Return the (x, y) coordinate for the center point of the cell that contains the specified text.  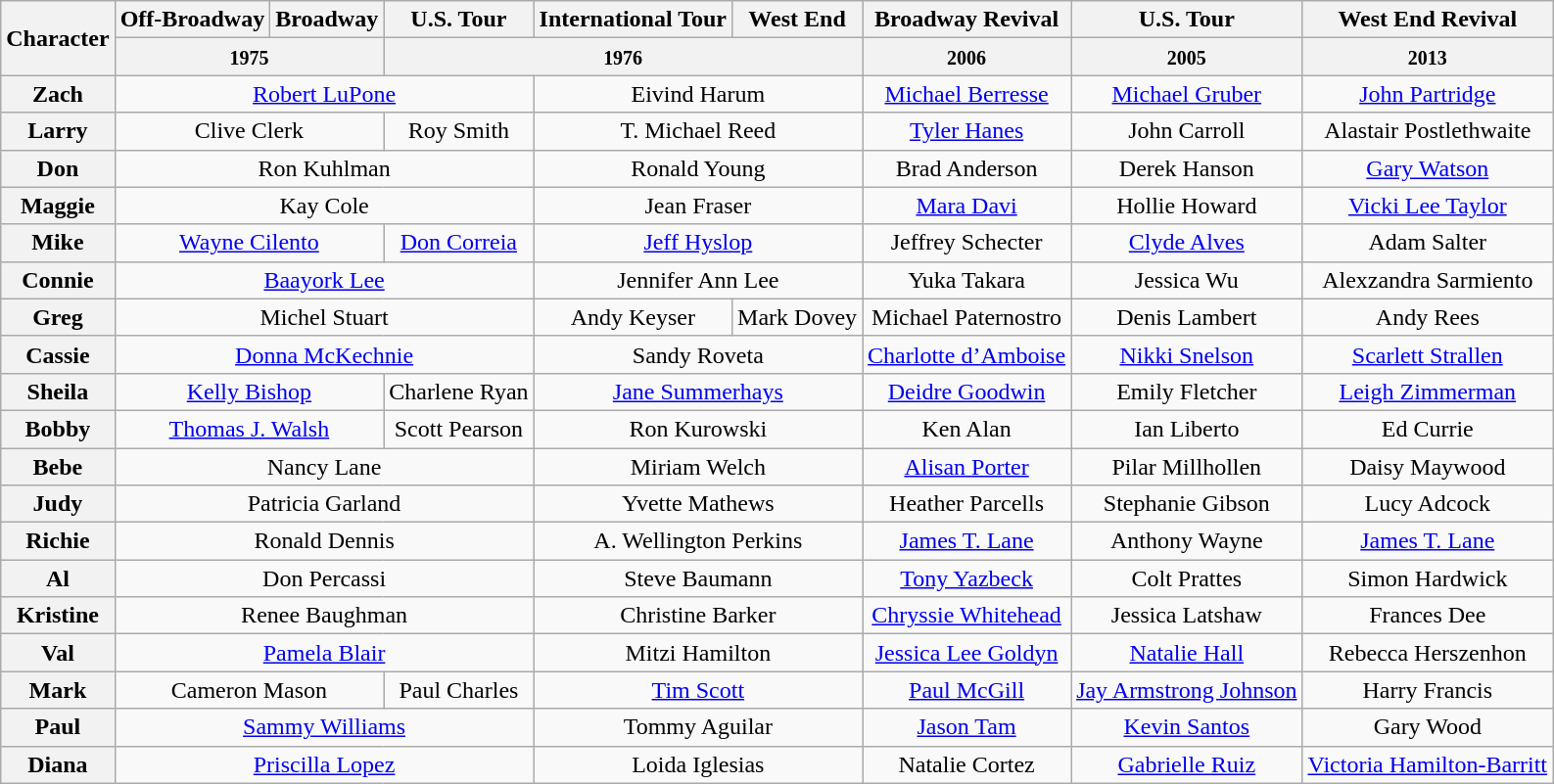
Derek Hanson (1187, 168)
Jean Fraser (697, 206)
Anthony Wayne (1187, 541)
Ian Liberto (1187, 429)
Broadway Revival (967, 20)
Jeffrey Schecter (967, 243)
Colt Prattes (1187, 578)
Val (58, 653)
Alastair Postlethwaite (1428, 131)
Broadway (327, 20)
Chryssie Whitehead (967, 616)
Mike (58, 243)
Charlene Ryan (458, 392)
1975 (249, 57)
Larry (58, 131)
Roy Smith (458, 131)
Brad Anderson (967, 168)
John Carroll (1187, 131)
Off-Broadway (192, 20)
Zach (58, 94)
Ron Kuhlman (324, 168)
Ron Kurowski (697, 429)
Lucy Adcock (1428, 504)
Daisy Maywood (1428, 467)
Richie (58, 541)
Leigh Zimmerman (1428, 392)
Adam Salter (1428, 243)
Thomas J. Walsh (249, 429)
Mark (58, 690)
Michael Berresse (967, 94)
Michael Paternostro (967, 317)
Paul Charles (458, 690)
Rebecca Herszenhon (1428, 653)
Al (58, 578)
Gabrielle Ruiz (1187, 764)
Clyde Alves (1187, 243)
Jessica Lee Goldyn (967, 653)
Ed Currie (1428, 429)
Mitzi Hamilton (697, 653)
Character (58, 38)
A. Wellington Perkins (697, 541)
Deidre Goodwin (967, 392)
Kelly Bishop (249, 392)
Heather Parcells (967, 504)
Tyler Hanes (967, 131)
Yuka Takara (967, 280)
Wayne Cilento (249, 243)
Denis Lambert (1187, 317)
Sheila (58, 392)
Vicki Lee Taylor (1428, 206)
Alexzandra Sarmiento (1428, 280)
Ronald Young (697, 168)
Diana (58, 764)
West End (797, 20)
Jeff Hyslop (697, 243)
Mark Dovey (797, 317)
Baayork Lee (324, 280)
Jessica Latshaw (1187, 616)
Ronald Dennis (324, 541)
Andy Rees (1428, 317)
Priscilla Lopez (324, 764)
Sandy Roveta (697, 354)
Scarlett Strallen (1428, 354)
Bobby (58, 429)
Jay Armstrong Johnson (1187, 690)
Greg (58, 317)
Tony Yazbeck (967, 578)
Eivind Harum (697, 94)
Yvette Mathews (697, 504)
1976 (623, 57)
Mara Davi (967, 206)
Patricia Garland (324, 504)
Steve Baumann (697, 578)
Tim Scott (697, 690)
Frances Dee (1428, 616)
Alisan Porter (967, 467)
Clive Clerk (249, 131)
Bebe (58, 467)
Paul (58, 727)
Paul McGill (967, 690)
Kristine (58, 616)
Sammy Williams (324, 727)
2013 (1428, 57)
Kay Cole (324, 206)
Jason Tam (967, 727)
Jennifer Ann Lee (697, 280)
Maggie (58, 206)
Cameron Mason (249, 690)
Scott Pearson (458, 429)
Christine Barker (697, 616)
Hollie Howard (1187, 206)
Natalie Hall (1187, 653)
Robert LuPone (324, 94)
Tommy Aguilar (697, 727)
Pamela Blair (324, 653)
Loida Iglesias (697, 764)
West End Revival (1428, 20)
Don Correia (458, 243)
Pilar Millhollen (1187, 467)
Renee Baughman (324, 616)
Andy Keyser (633, 317)
Michel Stuart (324, 317)
Harry Francis (1428, 690)
Simon Hardwick (1428, 578)
Stephanie Gibson (1187, 504)
Miriam Welch (697, 467)
Michael Gruber (1187, 94)
Cassie (58, 354)
2005 (1187, 57)
Jessica Wu (1187, 280)
Jane Summerhays (697, 392)
Ken Alan (967, 429)
Nikki Snelson (1187, 354)
Victoria Hamilton-Barritt (1428, 764)
Natalie Cortez (967, 764)
Don Percassi (324, 578)
Don (58, 168)
International Tour (633, 20)
Charlotte d’Amboise (967, 354)
2006 (967, 57)
Donna McKechnie (324, 354)
T. Michael Reed (697, 131)
Kevin Santos (1187, 727)
Judy (58, 504)
Nancy Lane (324, 467)
Connie (58, 280)
Gary Wood (1428, 727)
Emily Fletcher (1187, 392)
John Partridge (1428, 94)
Gary Watson (1428, 168)
